From the cell containing the given text, extract its center point as [X, Y] coordinate. 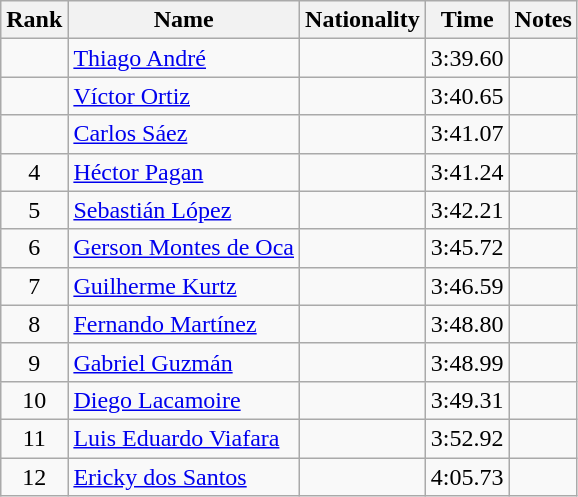
3:41.07 [467, 134]
3:39.60 [467, 58]
Guilherme Kurtz [184, 286]
3:48.99 [467, 362]
Nationality [363, 20]
3:45.72 [467, 248]
11 [34, 438]
Thiago André [184, 58]
Ericky dos Santos [184, 477]
4 [34, 172]
Luis Eduardo Viafara [184, 438]
9 [34, 362]
Héctor Pagan [184, 172]
Name [184, 20]
3:49.31 [467, 400]
Rank [34, 20]
Gabriel Guzmán [184, 362]
7 [34, 286]
3:41.24 [467, 172]
Time [467, 20]
4:05.73 [467, 477]
6 [34, 248]
10 [34, 400]
5 [34, 210]
Fernando Martínez [184, 324]
12 [34, 477]
3:48.80 [467, 324]
Notes [543, 20]
8 [34, 324]
3:42.21 [467, 210]
Sebastián López [184, 210]
3:40.65 [467, 96]
3:52.92 [467, 438]
Gerson Montes de Oca [184, 248]
Diego Lacamoire [184, 400]
3:46.59 [467, 286]
Carlos Sáez [184, 134]
Víctor Ortiz [184, 96]
